Provide the [x, y] coordinate of the cell's center where the given text is located.  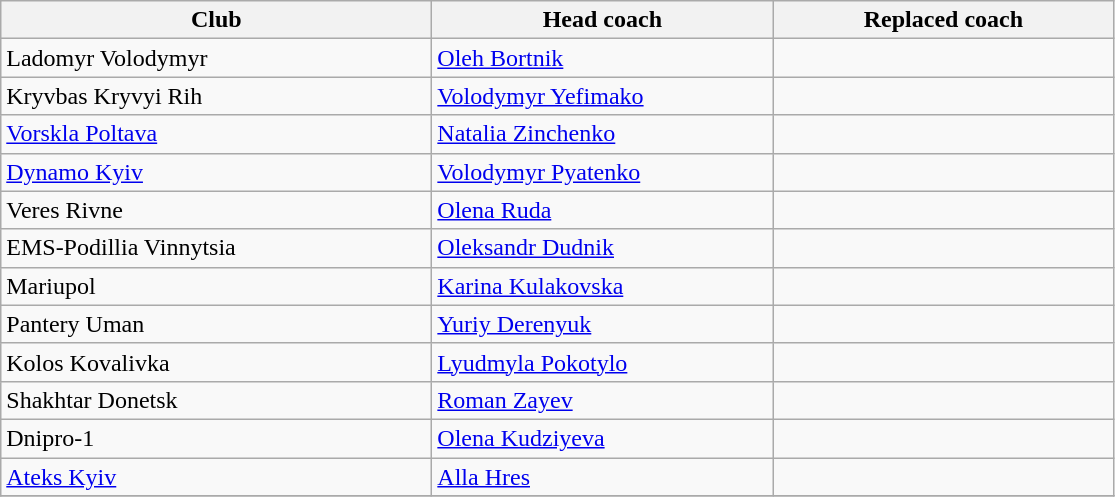
Ladomyr Volodymyr [216, 58]
Ateks Kyiv [216, 477]
Yuriy Derenyuk [602, 324]
Lyudmyla Pokotylo [602, 362]
Shakhtar Donetsk [216, 400]
Head coach [602, 20]
Dynamo Kyiv [216, 172]
Kolos Kovalivka [216, 362]
Olena Ruda [602, 210]
Volodymyr Pyatenko [602, 172]
Club [216, 20]
Dnipro-1 [216, 438]
Replaced coach [944, 20]
Roman Zayev [602, 400]
Kryvbas Kryvyi Rih [216, 96]
Natalia Zinchenko [602, 134]
EMS-Podillia Vinnytsia [216, 248]
Veres Rivne [216, 210]
Oleksandr Dudnik [602, 248]
Olena Kudziyeva [602, 438]
Alla Hres [602, 477]
Karina Kulakovska [602, 286]
Vorskla Poltava [216, 134]
Mariupol [216, 286]
Oleh Bortnik [602, 58]
Pantery Uman [216, 324]
Volodymyr Yefimako [602, 96]
